Determine the [X, Y] coordinate at the center of the cell enclosing the given text.  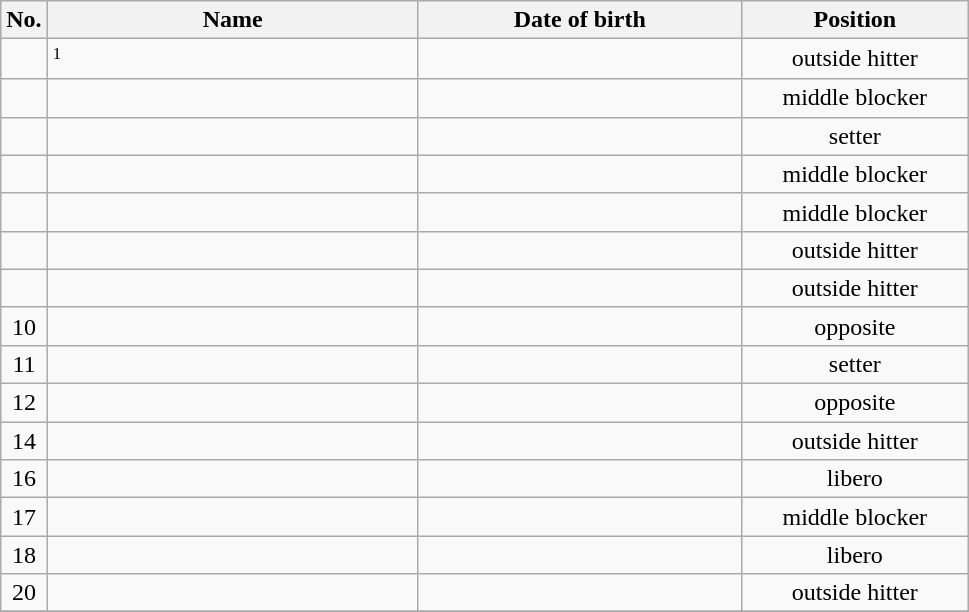
18 [24, 555]
Position [854, 20]
Name [232, 20]
10 [24, 326]
17 [24, 517]
16 [24, 479]
14 [24, 441]
11 [24, 364]
12 [24, 403]
20 [24, 593]
1 [232, 59]
No. [24, 20]
Date of birth [580, 20]
